Output the [x, y] coordinate of the center of the cell containing the given text.  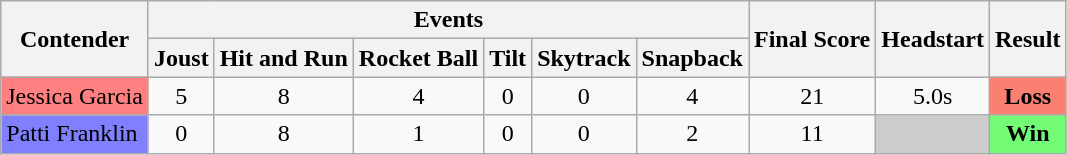
Snapback [692, 58]
2 [692, 134]
5 [181, 96]
Loss [1028, 96]
21 [812, 96]
Headstart [933, 39]
Tilt [508, 58]
Joust [181, 58]
1 [418, 134]
Events [448, 20]
Skytrack [584, 58]
Win [1028, 134]
5.0s [933, 96]
Result [1028, 39]
Contender [75, 39]
Patti Franklin [75, 134]
Rocket Ball [418, 58]
Final Score [812, 39]
11 [812, 134]
Jessica Garcia [75, 96]
Hit and Run [284, 58]
